For the text-containing cell, return its midpoint in (X, Y) coordinate format. 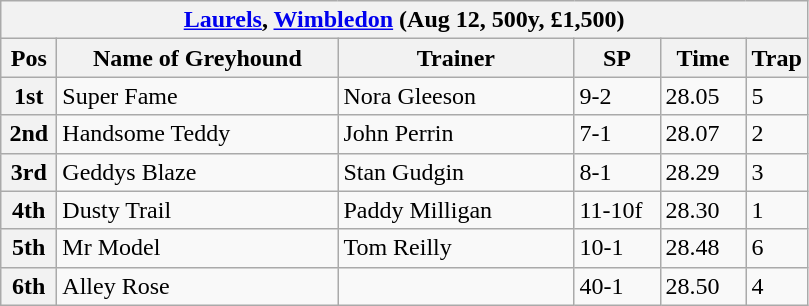
28.05 (703, 96)
2 (776, 134)
5th (29, 248)
Pos (29, 58)
Trap (776, 58)
4th (29, 210)
40-1 (617, 286)
28.48 (703, 248)
Tom Reilly (456, 248)
Alley Rose (198, 286)
SP (617, 58)
6th (29, 286)
28.50 (703, 286)
Geddys Blaze (198, 172)
1st (29, 96)
28.29 (703, 172)
Stan Gudgin (456, 172)
5 (776, 96)
Dusty Trail (198, 210)
4 (776, 286)
2nd (29, 134)
8-1 (617, 172)
Laurels, Wimbledon (Aug 12, 500y, £1,500) (404, 20)
Nora Gleeson (456, 96)
11-10f (617, 210)
Time (703, 58)
28.30 (703, 210)
Paddy Milligan (456, 210)
Super Fame (198, 96)
7-1 (617, 134)
John Perrin (456, 134)
Mr Model (198, 248)
10-1 (617, 248)
Handsome Teddy (198, 134)
1 (776, 210)
Trainer (456, 58)
6 (776, 248)
Name of Greyhound (198, 58)
28.07 (703, 134)
9-2 (617, 96)
3rd (29, 172)
3 (776, 172)
